Search for the cell housing the specified text and yield its (X, Y) center coordinate. 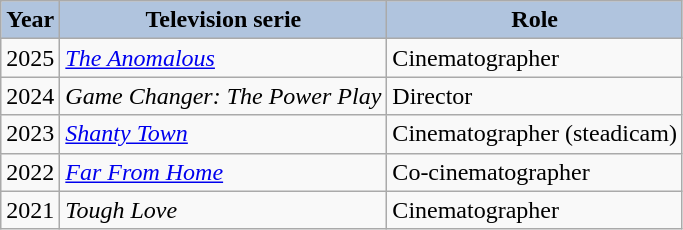
2022 (30, 172)
2025 (30, 58)
Role (535, 20)
2024 (30, 96)
Game Changer: The Power Play (224, 96)
The Anomalous (224, 58)
Shanty Town (224, 134)
Director (535, 96)
Tough Love (224, 210)
2021 (30, 210)
Cinematographer (steadicam) (535, 134)
Year (30, 20)
Co-cinematographer (535, 172)
Television serie (224, 20)
2023 (30, 134)
Far From Home (224, 172)
